Output the [x, y] coordinate of the center of the cell containing the given text.  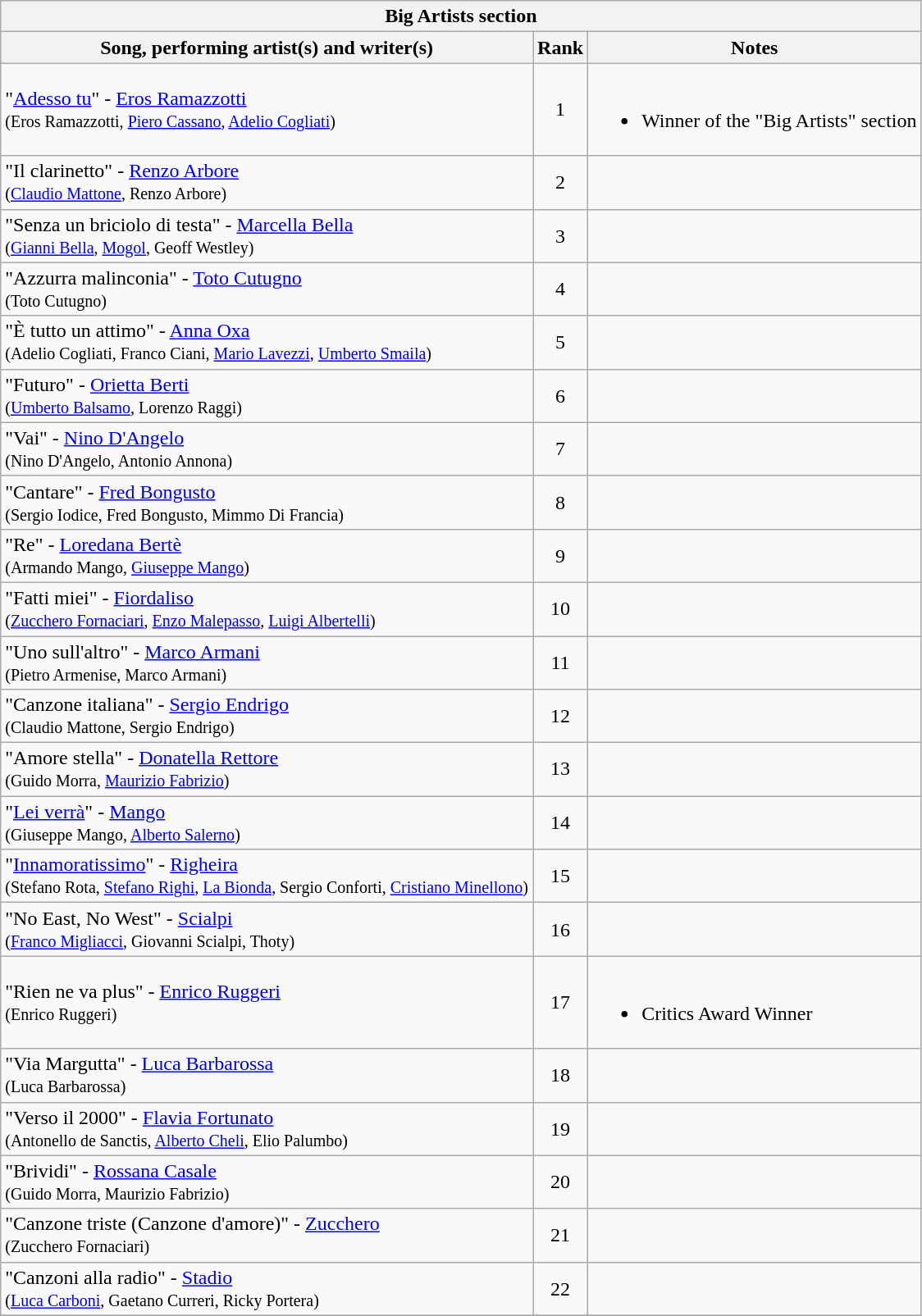
14 [561, 823]
18 [561, 1076]
"Verso il 2000" - Flavia Fortunato (Antonello de Sanctis, Alberto Cheli, Elio Palumbo) [267, 1128]
3 [561, 236]
4 [561, 289]
17 [561, 1002]
19 [561, 1128]
12 [561, 717]
"Azzurra malinconia" - Toto Cutugno (Toto Cutugno) [267, 289]
Critics Award Winner [755, 1002]
"No East, No West" - Scialpi(Franco Migliacci, Giovanni Scialpi, Thoty) [267, 930]
5 [561, 343]
"Uno sull'altro" - Marco Armani (Pietro Armenise, Marco Armani) [267, 663]
10 [561, 608]
Winner of the "Big Artists" section [755, 110]
"Innamoratissimo" - Righeira (Stefano Rota, Stefano Righi, La Bionda, Sergio Conforti, Cristiano Minellono) [267, 876]
"Fatti miei" - Fiordaliso(Zucchero Fornaciari, Enzo Malepasso, Luigi Albertelli) [267, 608]
6 [561, 395]
"Via Margutta" - Luca Barbarossa (Luca Barbarossa) [267, 1076]
21 [561, 1235]
Song, performing artist(s) and writer(s) [267, 48]
"Senza un briciolo di testa" - Marcella Bella(Gianni Bella, Mogol, Geoff Westley) [267, 236]
"Canzoni alla radio" - Stadio (Luca Carboni, Gaetano Curreri, Ricky Portera) [267, 1289]
"Lei verrà" - Mango(Giuseppe Mango, Alberto Salerno) [267, 823]
7 [561, 449]
"Amore stella" - Donatella Rettore (Guido Morra, Maurizio Fabrizio) [267, 769]
"Adesso tu" - Eros Ramazzotti (Eros Ramazzotti, Piero Cassano, Adelio Cogliati) [267, 110]
13 [561, 769]
20 [561, 1182]
22 [561, 1289]
"Il clarinetto" - Renzo Arbore(Claudio Mattone, Renzo Arbore) [267, 182]
Big Artists section [461, 16]
"Brividi" - Rossana Casale(Guido Morra, Maurizio Fabrizio) [267, 1182]
Rank [561, 48]
"Futuro" - Orietta Berti (Umberto Balsamo, Lorenzo Raggi) [267, 395]
Notes [755, 48]
9 [561, 556]
"Rien ne va plus" - Enrico Ruggeri (Enrico Ruggeri) [267, 1002]
"È tutto un attimo" - Anna Oxa (Adelio Cogliati, Franco Ciani, Mario Lavezzi, Umberto Smaila) [267, 343]
11 [561, 663]
16 [561, 930]
8 [561, 502]
"Re" - Loredana Bertè(Armando Mango, Giuseppe Mango) [267, 556]
2 [561, 182]
15 [561, 876]
1 [561, 110]
"Cantare" - Fred Bongusto(Sergio Iodice, Fred Bongusto, Mimmo Di Francia) [267, 502]
"Canzone italiana" - Sergio Endrigo (Claudio Mattone, Sergio Endrigo) [267, 717]
"Vai" - Nino D'Angelo (Nino D'Angelo, Antonio Annona) [267, 449]
"Canzone triste (Canzone d'amore)" - Zucchero (Zucchero Fornaciari) [267, 1235]
